Pinpoint the cell where the given text exists, returning its [x, y] midpoint coordinate. 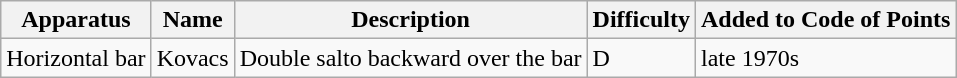
late 1970s [825, 58]
Added to Code of Points [825, 20]
Name [192, 20]
Description [410, 20]
Horizontal bar [76, 58]
D [641, 58]
Kovacs [192, 58]
Difficulty [641, 20]
Double salto backward over the bar [410, 58]
Apparatus [76, 20]
